Scan for the cell matching the given text and deliver its [x, y] coordinate at center. 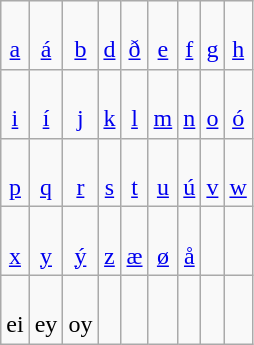
r [80, 172]
j [80, 104]
q [46, 172]
e [163, 36]
æ [134, 242]
h [238, 36]
b [80, 36]
u [163, 172]
k [110, 104]
a [15, 36]
l [134, 104]
n [190, 104]
d [110, 36]
y [46, 242]
w [238, 172]
p [15, 172]
ý [80, 242]
s [110, 172]
oy [80, 310]
ey [46, 310]
ó [238, 104]
g [212, 36]
ú [190, 172]
v [212, 172]
á [46, 36]
t [134, 172]
ø [163, 242]
å [190, 242]
i [15, 104]
í [46, 104]
f [190, 36]
o [212, 104]
ð [134, 36]
x [15, 242]
z [110, 242]
m [163, 104]
ei [15, 310]
